Capture the cell that displays the provided text and extract its (x, y) central coordinate. 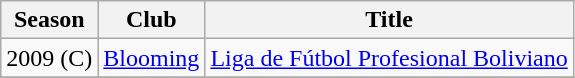
Liga de Fútbol Profesional Boliviano (389, 58)
Title (389, 20)
Season (50, 20)
Club (152, 20)
2009 (C) (50, 58)
Blooming (152, 58)
